Capture the cell that displays the provided text and extract its [X, Y] central coordinate. 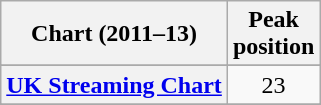
Chart (2011–13) [114, 34]
UK Streaming Chart [114, 85]
23 [273, 85]
Peakposition [273, 34]
